For the text-containing cell, return its midpoint in (x, y) coordinate format. 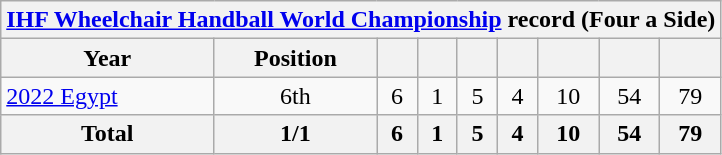
Position (296, 58)
1/1 (296, 134)
Year (108, 58)
IHF Wheelchair Handball World Championship record (Four a Side) (361, 20)
6th (296, 96)
Total (108, 134)
2022 Egypt (108, 96)
